Determine the [x, y] coordinate at the center of the cell enclosing the given text.  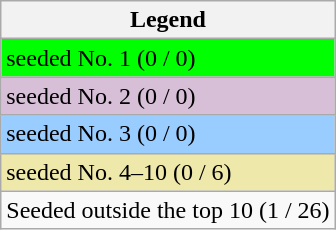
Seeded outside the top 10 (1 / 26) [168, 210]
Legend [168, 20]
seeded No. 1 (0 / 0) [168, 58]
seeded No. 2 (0 / 0) [168, 96]
seeded No. 4–10 (0 / 6) [168, 172]
seeded No. 3 (0 / 0) [168, 134]
